Identify which cell holds the provided text, then report its (x, y) central coordinate. 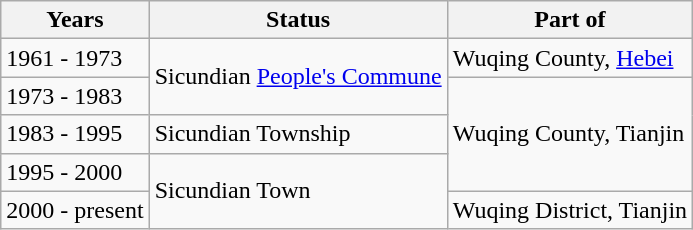
1983 - 1995 (75, 134)
1973 - 1983 (75, 96)
Sicundian Township (298, 134)
Status (298, 20)
Years (75, 20)
Wuqing County, Tianjin (570, 134)
2000 - present (75, 210)
1995 - 2000 (75, 172)
Sicundian Town (298, 191)
Wuqing County, Hebei (570, 58)
Wuqing District, Tianjin (570, 210)
1961 - 1973 (75, 58)
Sicundian People's Commune (298, 77)
Part of (570, 20)
